Extract the [X, Y] coordinate from the center of the cell holding the provided text.  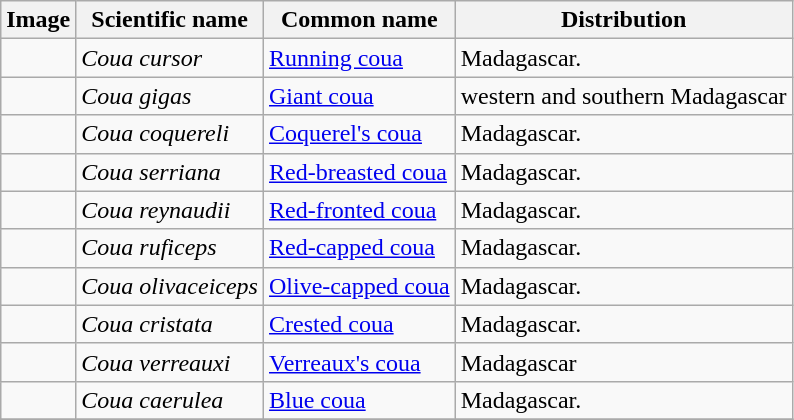
Coua serriana [170, 172]
Verreaux's coua [359, 362]
Running coua [359, 58]
Coua reynaudii [170, 210]
Crested coua [359, 324]
Red-breasted coua [359, 172]
Coua gigas [170, 96]
Coua cristata [170, 324]
Image [38, 20]
Coua olivaceiceps [170, 286]
Scientific name [170, 20]
Coua verreauxi [170, 362]
Coua coquereli [170, 134]
Blue coua [359, 400]
Coua caerulea [170, 400]
Olive-capped coua [359, 286]
Coua ruficeps [170, 248]
Red-capped coua [359, 248]
Common name [359, 20]
Distribution [624, 20]
Red-fronted coua [359, 210]
Coua cursor [170, 58]
western and southern Madagascar [624, 96]
Coquerel's coua [359, 134]
Madagascar [624, 362]
Giant coua [359, 96]
